For the text-containing cell, return its midpoint in [x, y] coordinate format. 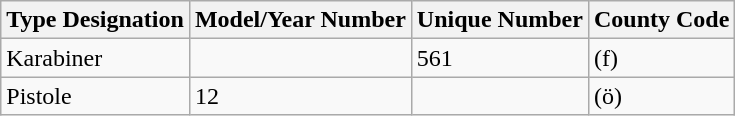
(f) [661, 58]
Model/Year Number [300, 20]
12 [300, 96]
Karabiner [96, 58]
Pistole [96, 96]
County Code [661, 20]
(ö) [661, 96]
Unique Number [500, 20]
Type Designation [96, 20]
561 [500, 58]
